From the cell containing the given text, extract its center point as (X, Y) coordinate. 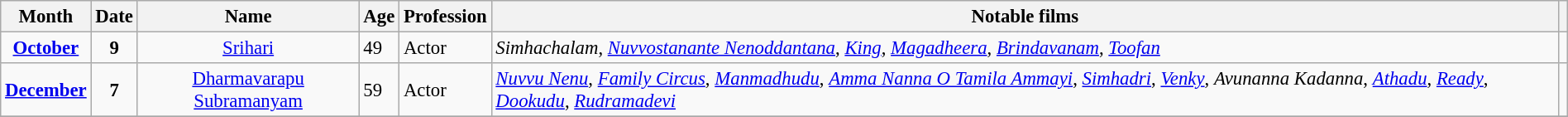
49 (379, 48)
Age (379, 17)
Profession (445, 17)
Month (46, 17)
Name (248, 17)
December (46, 90)
Nuvvu Nenu, Family Circus, Manmadhudu, Amma Nanna O Tamila Ammayi, Simhadri, Venky, Avunanna Kadanna, Athadu, Ready, Dookudu, Rudramadevi (1025, 90)
Simhachalam, Nuvvostanante Nenoddantana, King, Magadheera, Brindavanam, Toofan (1025, 48)
Srihari (248, 48)
7 (114, 90)
Notable films (1025, 17)
Dharmavarapu Subramanyam (248, 90)
October (46, 48)
9 (114, 48)
Date (114, 17)
59 (379, 90)
